Extract the (x, y) coordinate from the center of the cell holding the provided text.  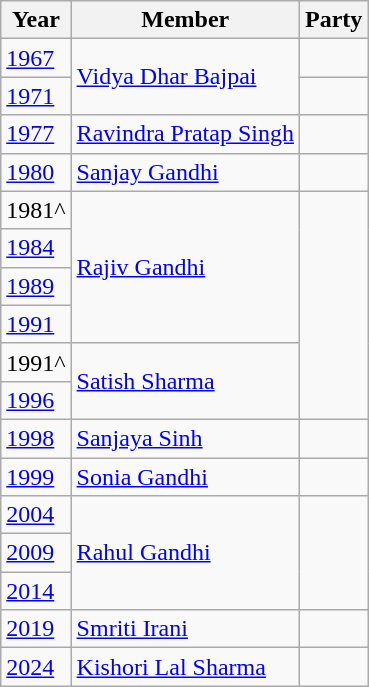
1977 (36, 134)
Satish Sharma (185, 381)
1967 (36, 58)
1984 (36, 248)
Smriti Irani (185, 629)
1999 (36, 477)
1971 (36, 96)
Rahul Gandhi (185, 553)
Sanjaya Sinh (185, 438)
2009 (36, 553)
2014 (36, 591)
Rajiv Gandhi (185, 267)
2004 (36, 515)
Sanjay Gandhi (185, 172)
2019 (36, 629)
Vidya Dhar Bajpai (185, 77)
Sonia Gandhi (185, 477)
1989 (36, 286)
Party (333, 20)
Kishori Lal Sharma (185, 667)
1998 (36, 438)
1980 (36, 172)
1991^ (36, 362)
1981^ (36, 210)
Year (36, 20)
2024 (36, 667)
Ravindra Pratap Singh (185, 134)
Member (185, 20)
1991 (36, 324)
1996 (36, 400)
